Search for the cell housing the specified text and yield its (X, Y) center coordinate. 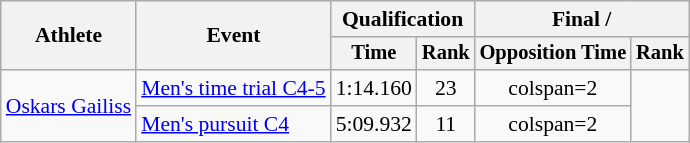
Qualification (403, 19)
Oskars Gailiss (68, 106)
Opposition Time (554, 54)
Men's pursuit C4 (233, 124)
5:09.932 (374, 124)
1:14.160 (374, 88)
Time (374, 54)
Men's time trial C4-5 (233, 88)
Event (233, 36)
11 (446, 124)
Athlete (68, 36)
23 (446, 88)
Final / (582, 19)
